Return (X, Y) of the center of cell containing provided text 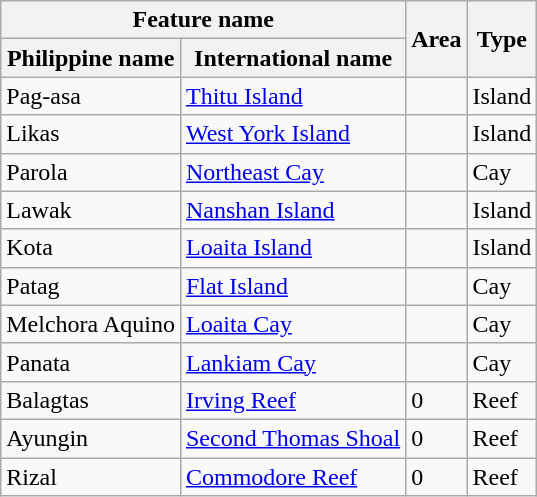
Irving Reef (292, 400)
West York Island (292, 134)
Nanshan Island (292, 210)
Philippine name (91, 58)
Lankiam Cay (292, 362)
Rizal (91, 477)
Melchora Aquino (91, 324)
Thitu Island (292, 96)
Commodore Reef (292, 477)
Pag-asa (91, 96)
Area (436, 39)
Type (502, 39)
Northeast Cay (292, 172)
Balagtas (91, 400)
Second Thomas Shoal (292, 438)
Feature name (204, 20)
Panata (91, 362)
Flat Island (292, 286)
Loaita Island (292, 248)
Likas (91, 134)
Kota (91, 248)
Parola (91, 172)
Loaita Cay (292, 324)
Patag (91, 286)
Lawak (91, 210)
International name (292, 58)
Ayungin (91, 438)
